For the text-containing cell, return its midpoint in [X, Y] coordinate format. 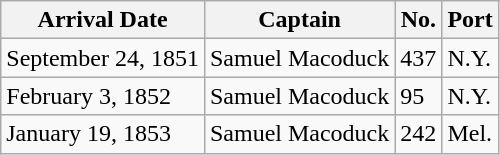
January 19, 1853 [103, 134]
95 [418, 96]
Captain [299, 20]
Mel. [470, 134]
No. [418, 20]
Port [470, 20]
437 [418, 58]
September 24, 1851 [103, 58]
Arrival Date [103, 20]
February 3, 1852 [103, 96]
242 [418, 134]
